Locate the cell with the specified text and output its [X, Y] center coordinate. 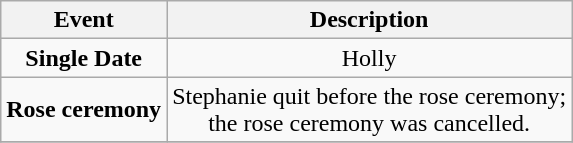
Rose ceremony [84, 110]
Single Date [84, 58]
Stephanie quit before the rose ceremony;the rose ceremony was cancelled. [370, 110]
Description [370, 20]
Event [84, 20]
Holly [370, 58]
